Search for the cell housing the specified text and yield its (X, Y) center coordinate. 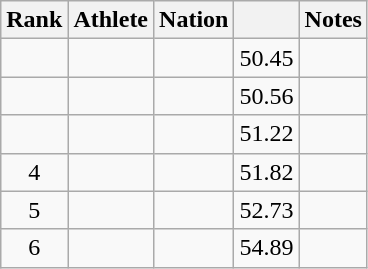
6 (34, 248)
Notes (333, 20)
50.56 (266, 96)
4 (34, 172)
51.22 (266, 134)
51.82 (266, 172)
Nation (194, 20)
54.89 (266, 248)
50.45 (266, 58)
Rank (34, 20)
Athlete (111, 20)
52.73 (266, 210)
5 (34, 210)
